Pinpoint the cell where the given text exists, returning its (X, Y) midpoint coordinate. 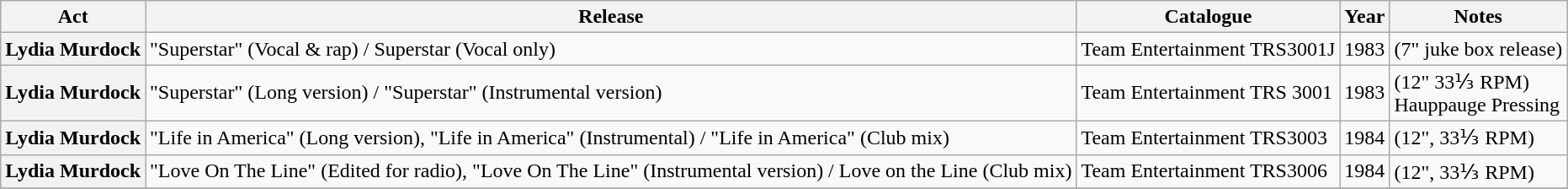
(12" 33⅓ RPM) Hauppauge Pressing (1478, 93)
Release (611, 17)
Team Entertainment TRS3001J (1209, 49)
Team Entertainment TRS3006 (1209, 171)
Team Entertainment TRS3003 (1209, 138)
Notes (1478, 17)
Year (1365, 17)
"Life in America" (Long version), "Life in America" (Instrumental) / "Life in America" (Club mix) (611, 138)
Catalogue (1209, 17)
(7" juke box release) (1478, 49)
"Love On The Line" (Edited for radio), "Love On The Line" (Instrumental version) / Love on the Line (Club mix) (611, 171)
"Superstar" (Long version) / "Superstar" (Instrumental version) (611, 93)
"Superstar" (Vocal & rap) / Superstar (Vocal only) (611, 49)
Act (73, 17)
Team Entertainment TRS 3001 (1209, 93)
